Output the [X, Y] coordinate of the center of the cell containing the given text.  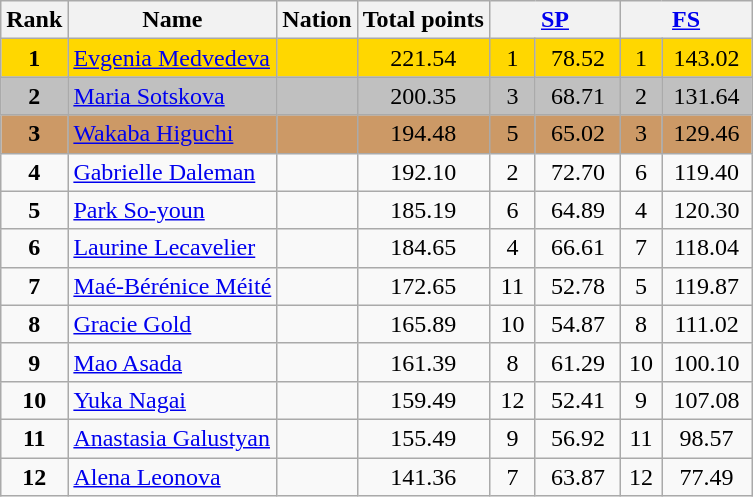
Total points [423, 20]
61.29 [578, 362]
Laurine Lecavelier [172, 248]
Park So-youn [172, 210]
68.71 [578, 96]
52.78 [578, 286]
159.49 [423, 400]
221.54 [423, 58]
77.49 [707, 477]
165.89 [423, 324]
185.19 [423, 210]
63.87 [578, 477]
194.48 [423, 134]
107.08 [707, 400]
184.65 [423, 248]
Yuka Nagai [172, 400]
FS [686, 20]
64.89 [578, 210]
56.92 [578, 438]
131.64 [707, 96]
Mao Asada [172, 362]
98.57 [707, 438]
200.35 [423, 96]
Wakaba Higuchi [172, 134]
Name [172, 20]
172.65 [423, 286]
Rank [34, 20]
118.04 [707, 248]
141.36 [423, 477]
161.39 [423, 362]
119.87 [707, 286]
Alena Leonova [172, 477]
SP [554, 20]
66.61 [578, 248]
155.49 [423, 438]
78.52 [578, 58]
119.40 [707, 172]
Evgenia Medvedeva [172, 58]
120.30 [707, 210]
Maé-Bérénice Méité [172, 286]
Nation [317, 20]
Anastasia Galustyan [172, 438]
192.10 [423, 172]
Maria Sotskova [172, 96]
143.02 [707, 58]
Gabrielle Daleman [172, 172]
Gracie Gold [172, 324]
65.02 [578, 134]
111.02 [707, 324]
72.70 [578, 172]
100.10 [707, 362]
129.46 [707, 134]
54.87 [578, 324]
52.41 [578, 400]
